For the text-containing cell, return its midpoint in [x, y] coordinate format. 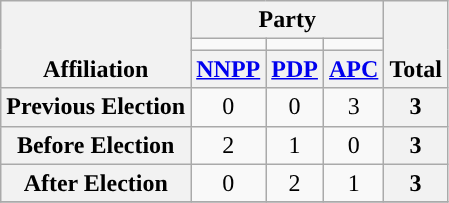
APC [353, 69]
Affiliation [96, 44]
Total [416, 44]
NNPP [228, 69]
PDP [295, 69]
After Election [96, 183]
Previous Election [96, 107]
Before Election [96, 145]
Party [288, 20]
